Scan for the cell matching the given text and deliver its [X, Y] coordinate at center. 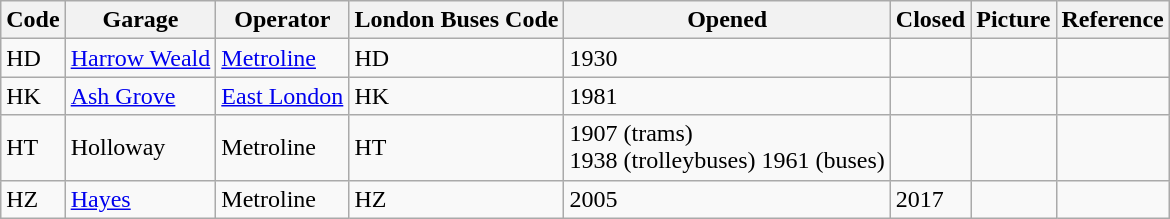
Holloway [140, 148]
Opened [727, 20]
East London [282, 96]
2017 [930, 199]
Ash Grove [140, 96]
1930 [727, 58]
Hayes [140, 199]
1981 [727, 96]
Code [33, 20]
London Buses Code [456, 20]
Operator [282, 20]
Garage [140, 20]
2005 [727, 199]
Closed [930, 20]
Picture [1014, 20]
Reference [1112, 20]
1907 (trams)1938 (trolleybuses) 1961 (buses) [727, 148]
Harrow Weald [140, 58]
